From the cell containing the given text, extract its center point as [X, Y] coordinate. 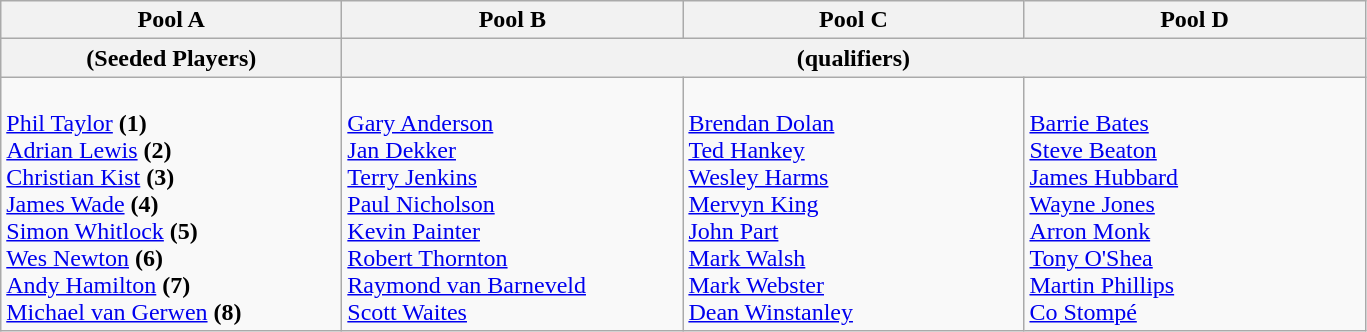
Pool C [854, 20]
Brendan Dolan Ted Hankey Wesley Harms Mervyn King John Part Mark Walsh Mark Webster Dean Winstanley [854, 204]
(Seeded Players) [172, 58]
Pool D [1194, 20]
Barrie Bates Steve Beaton James Hubbard Wayne Jones Arron Monk Tony O'Shea Martin Phillips Co Stompé [1194, 204]
Pool A [172, 20]
Gary Anderson Jan Dekker Terry Jenkins Paul Nicholson Kevin Painter Robert Thornton Raymond van Barneveld Scott Waites [512, 204]
(qualifiers) [854, 58]
Pool B [512, 20]
Phil Taylor (1) Adrian Lewis (2) Christian Kist (3) James Wade (4) Simon Whitlock (5) Wes Newton (6) Andy Hamilton (7) Michael van Gerwen (8) [172, 204]
